Output the (X, Y) coordinate of the center of the cell containing the given text.  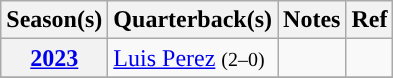
Notes (312, 20)
Luis Perez (2–0) (193, 58)
Ref (370, 20)
2023 (54, 58)
Quarterback(s) (193, 20)
Season(s) (54, 20)
